Identify which cell holds the provided text, then report its [x, y] central coordinate. 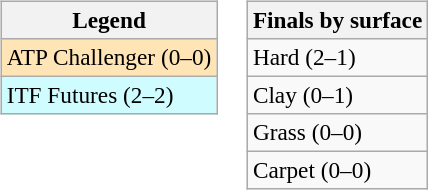
Hard (2–1) [337, 57]
ITF Futures (2–2) [108, 95]
Clay (0–1) [337, 95]
Carpet (0–0) [337, 171]
Legend [108, 20]
Finals by surface [337, 20]
Grass (0–0) [337, 133]
ATP Challenger (0–0) [108, 57]
